Determine the (X, Y) coordinate at the center of the cell enclosing the given text.  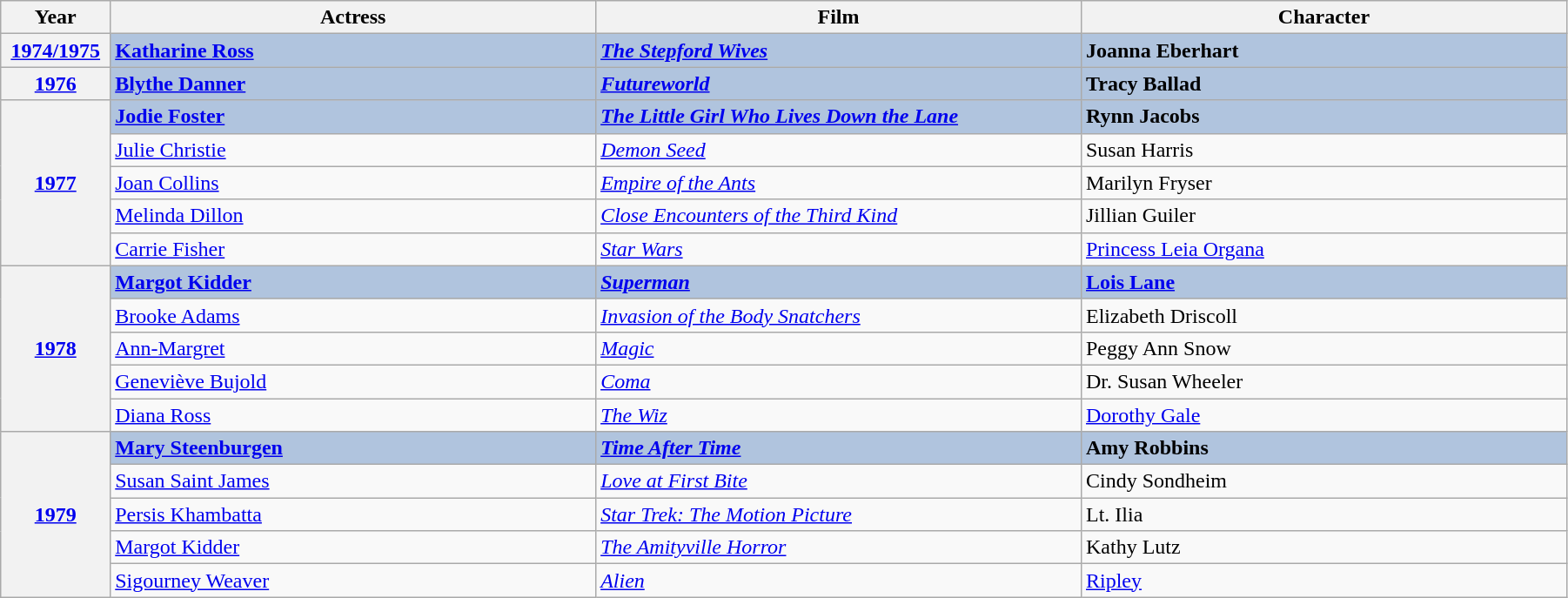
1978 (56, 348)
Dorothy Gale (1323, 415)
Joanna Eberhart (1323, 50)
Jodie Foster (353, 117)
Jillian Guiler (1323, 216)
Tracy Ballad (1323, 84)
Ann-Margret (353, 348)
Lt. Ilia (1323, 514)
Empire of the Ants (839, 183)
The Little Girl Who Lives Down the Lane (839, 117)
Melinda Dillon (353, 216)
Geneviève Bujold (353, 381)
Magic (839, 348)
Futureworld (839, 84)
Peggy Ann Snow (1323, 348)
Dr. Susan Wheeler (1323, 381)
Demon Seed (839, 150)
Mary Steenburgen (353, 448)
1979 (56, 514)
Kathy Lutz (1323, 548)
The Wiz (839, 415)
The Amityville Horror (839, 548)
Marilyn Fryser (1323, 183)
Elizabeth Driscoll (1323, 315)
Film (839, 17)
Julie Christie (353, 150)
Princess Leia Organa (1323, 249)
Time After Time (839, 448)
Sigourney Weaver (353, 581)
Year (56, 17)
Star Wars (839, 249)
Persis Khambatta (353, 514)
Susan Saint James (353, 481)
Susan Harris (1323, 150)
Amy Robbins (1323, 448)
Katharine Ross (353, 50)
Close Encounters of the Third Kind (839, 216)
Cindy Sondheim (1323, 481)
Character (1323, 17)
Invasion of the Body Snatchers (839, 315)
Ripley (1323, 581)
Brooke Adams (353, 315)
Diana Ross (353, 415)
Superman (839, 282)
Blythe Danner (353, 84)
The Stepford Wives (839, 50)
1977 (56, 183)
Alien (839, 581)
1976 (56, 84)
Joan Collins (353, 183)
Love at First Bite (839, 481)
Actress (353, 17)
1974/1975 (56, 50)
Lois Lane (1323, 282)
Carrie Fisher (353, 249)
Rynn Jacobs (1323, 117)
Coma (839, 381)
Star Trek: The Motion Picture (839, 514)
